Extract the [X, Y] coordinate from the center of the cell holding the provided text.  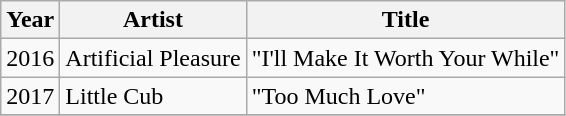
Artificial Pleasure [153, 58]
Artist [153, 20]
Year [30, 20]
2017 [30, 96]
Little Cub [153, 96]
"I'll Make It Worth Your While" [406, 58]
"Too Much Love" [406, 96]
Title [406, 20]
2016 [30, 58]
